Extract the [X, Y] coordinate from the center of the cell holding the provided text.  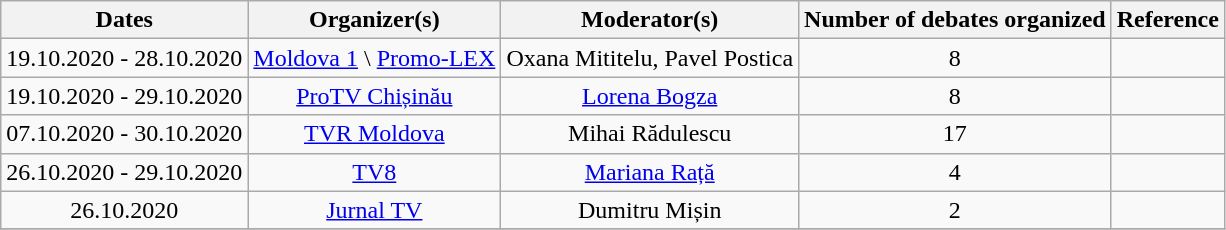
Dates [124, 20]
07.10.2020 - 30.10.2020 [124, 134]
Organizer(s) [374, 20]
19.10.2020 - 28.10.2020 [124, 58]
ProTV Chișinău [374, 96]
2 [956, 210]
Jurnal TV [374, 210]
Reference [1168, 20]
Moderator(s) [650, 20]
Mariana Rață [650, 172]
Oxana Mititelu, Pavel Postica [650, 58]
Lorena Bogza [650, 96]
26.10.2020 [124, 210]
4 [956, 172]
Mihai Rădulescu [650, 134]
TV8 [374, 172]
26.10.2020 - 29.10.2020 [124, 172]
19.10.2020 - 29.10.2020 [124, 96]
TVR Moldova [374, 134]
Moldova 1 \ Promo-LEX [374, 58]
Dumitru Mișin [650, 210]
17 [956, 134]
Number of debates organized [956, 20]
